Scan for the cell matching the given text and deliver its (x, y) coordinate at center. 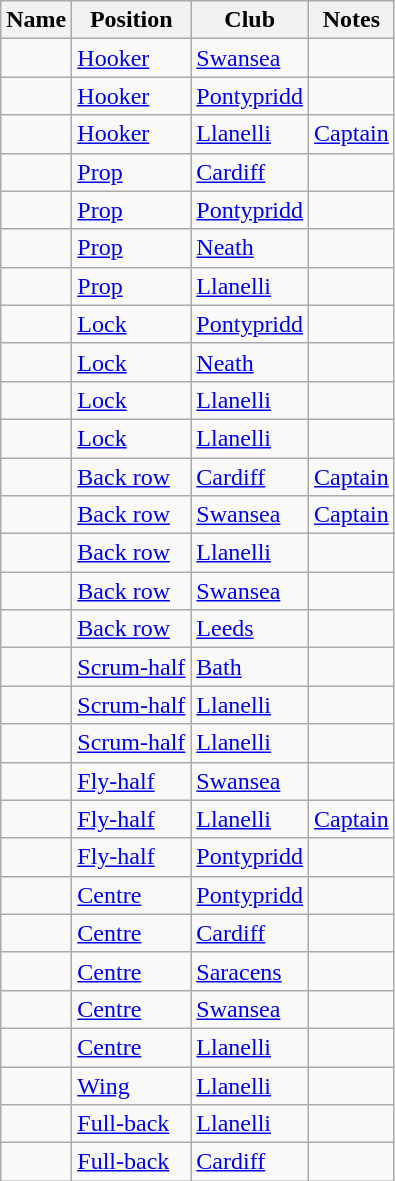
Saracens (250, 971)
Club (250, 20)
Leeds (250, 629)
Bath (250, 667)
Wing (132, 1085)
Name (36, 20)
Notes (352, 20)
Position (132, 20)
